Return the (x, y) coordinate for the center point of the cell that contains the specified text.  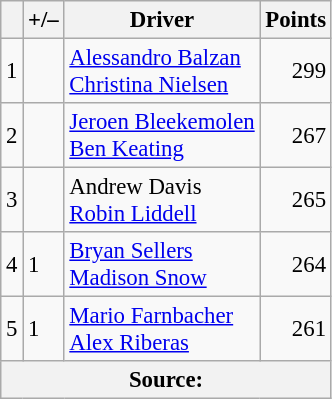
267 (296, 136)
Mario Farnbacher Alex Riberas (162, 330)
Jeroen Bleekemolen Ben Keating (162, 136)
Andrew Davis Robin Liddell (162, 200)
3 (12, 200)
261 (296, 330)
264 (296, 264)
Points (296, 20)
5 (12, 330)
+/– (44, 20)
Alessandro Balzan Christina Nielsen (162, 72)
4 (12, 264)
265 (296, 200)
Driver (162, 20)
2 (12, 136)
Bryan Sellers Madison Snow (162, 264)
299 (296, 72)
